Determine the [x, y] coordinate at the center of the cell enclosing the given text.  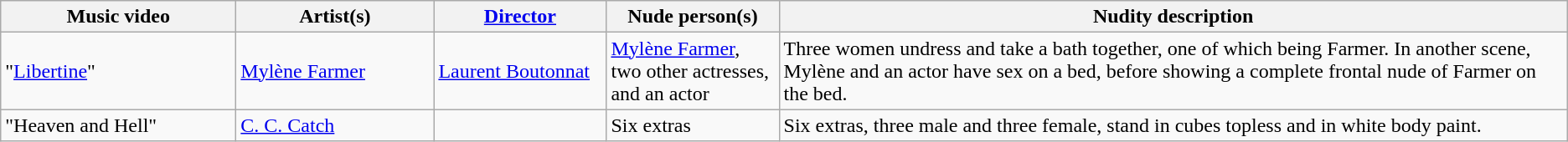
Director [520, 17]
Artist(s) [335, 17]
Nudity description [1173, 17]
"Libertine" [119, 71]
Mylène Farmer, two other actresses, and an actor [693, 71]
Six extras [693, 125]
Laurent Boutonnat [520, 71]
Mylène Farmer [335, 71]
Nude person(s) [693, 17]
Six extras, three male and three female, stand in cubes topless and in white body paint. [1173, 125]
"Heaven and Hell" [119, 125]
C. C. Catch [335, 125]
Music video [119, 17]
